Output the (X, Y) coordinate of the center of the cell containing the given text.  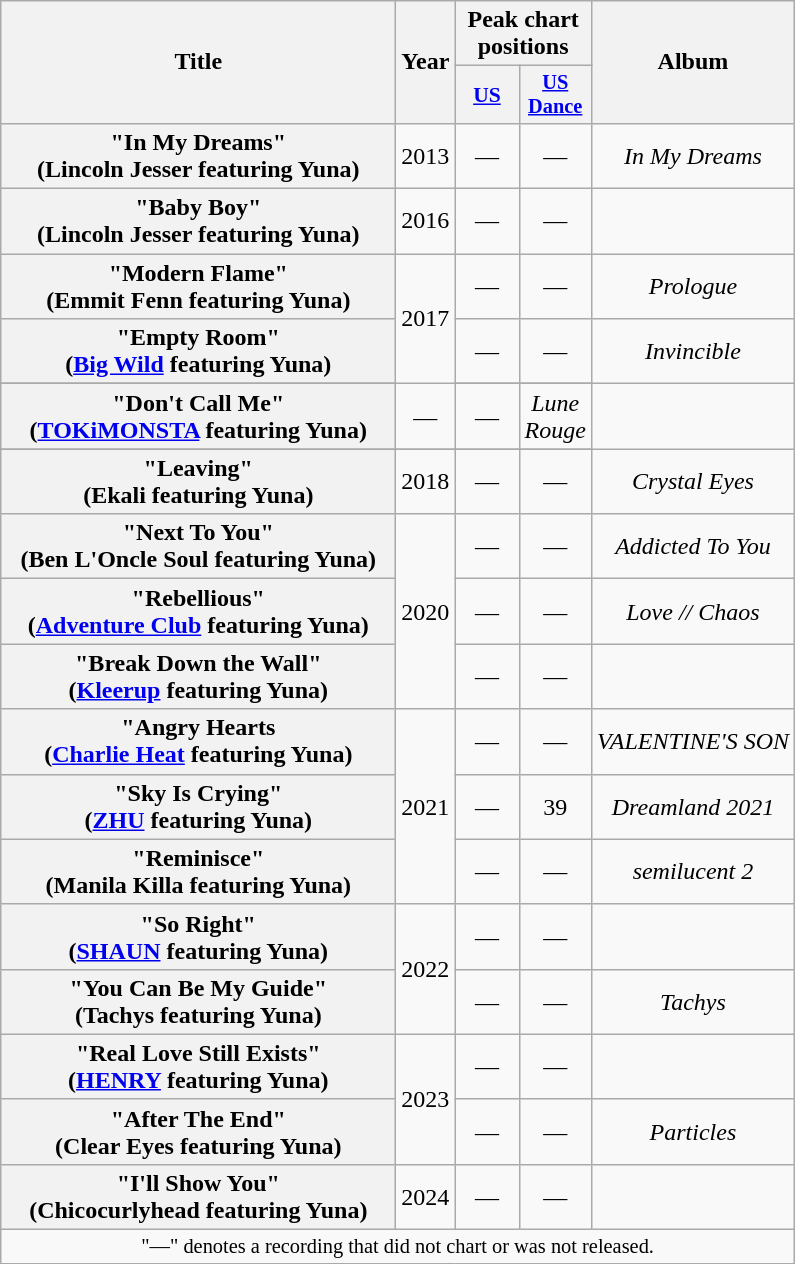
2016 (426, 222)
"Real Love Still Exists"(HENRY featuring Yuna) (198, 1066)
"Next To You"(Ben L'Oncle Soul featuring Yuna) (198, 546)
"Angry Hearts(Charlie Heat featuring Yuna) (198, 742)
VALENTINE'S SON (692, 742)
US (487, 95)
"Baby Boy"(Lincoln Jesser featuring Yuna) (198, 222)
"Break Down the Wall"(Kleerup featuring Yuna) (198, 676)
"I'll Show You"(Chicocurlyhead featuring Yuna) (198, 1196)
"Modern Flame"(Emmit Fenn featuring Yuna) (198, 286)
2020 (426, 612)
"In My Dreams"(Lincoln Jesser featuring Yuna) (198, 156)
US Dance (555, 95)
Particles (692, 1132)
"Rebellious" (Adventure Club featuring Yuna) (198, 612)
2022 (426, 969)
Peak chart positions (524, 34)
semilucent 2 (692, 872)
Title (198, 62)
Prologue (692, 286)
2024 (426, 1196)
Lune Rouge (555, 416)
Love // Chaos (692, 612)
"Sky Is Crying" (ZHU featuring Yuna) (198, 806)
"So Right"(SHAUN featuring Yuna) (198, 936)
Year (426, 62)
"Empty Room"(Big Wild featuring Yuna) (198, 352)
Dreamland 2021 (692, 806)
Invincible (692, 352)
"You Can Be My Guide" (Tachys featuring Yuna) (198, 1002)
"Don't Call Me"(TOKiMONSTA featuring Yuna) (198, 416)
"Reminisce"(Manila Killa featuring Yuna) (198, 872)
Crystal Eyes (692, 482)
In My Dreams (692, 156)
2023 (426, 1099)
Addicted To You (692, 546)
Album (692, 62)
"Leaving" (Ekali featuring Yuna) (198, 482)
Tachys (692, 1002)
2013 (426, 156)
2021 (426, 806)
39 (555, 806)
"After The End"(Clear Eyes featuring Yuna) (198, 1132)
2017 (426, 319)
"—" denotes a recording that did not chart or was not released. (398, 1247)
2018 (426, 482)
